Search for the cell housing the specified text and yield its [x, y] center coordinate. 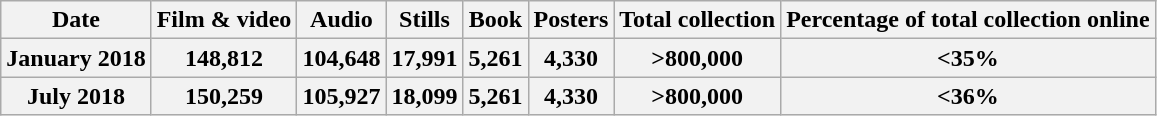
<36% [968, 96]
Total collection [698, 20]
Film & video [224, 20]
January 2018 [76, 58]
17,991 [424, 58]
Percentage of total collection online [968, 20]
Stills [424, 20]
Audio [342, 20]
105,927 [342, 96]
18,099 [424, 96]
148,812 [224, 58]
104,648 [342, 58]
July 2018 [76, 96]
Book [496, 20]
<35% [968, 58]
Date [76, 20]
Posters [571, 20]
150,259 [224, 96]
